Return the [X, Y] coordinate for the center point of the cell that contains the specified text.  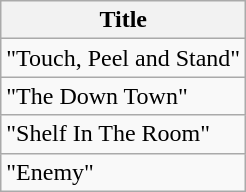
"The Down Town" [124, 96]
"Touch, Peel and Stand" [124, 58]
"Enemy" [124, 172]
Title [124, 20]
"Shelf In The Room" [124, 134]
